Provide the (X, Y) coordinate of the cell's center where the given text is located.  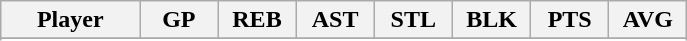
Player (70, 20)
STL (413, 20)
PTS (570, 20)
REB (257, 20)
BLK (491, 20)
AVG (648, 20)
AST (335, 20)
GP (179, 20)
